Locate the cell with the specified text and output its (x, y) center coordinate. 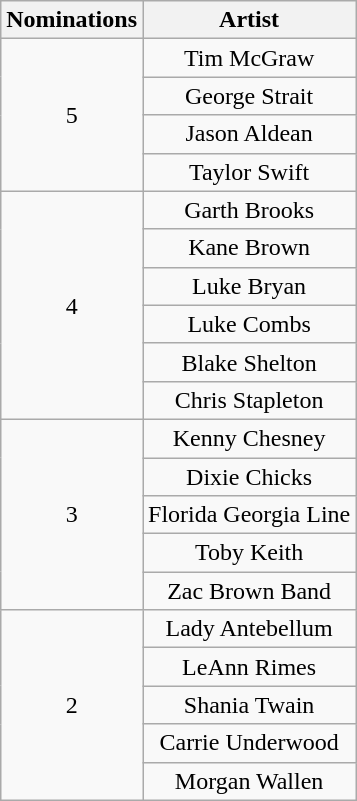
4 (72, 305)
Nominations (72, 20)
Lady Antebellum (248, 629)
2 (72, 705)
Chris Stapleton (248, 400)
Carrie Underwood (248, 743)
Taylor Swift (248, 172)
Artist (248, 20)
Tim McGraw (248, 58)
Garth Brooks (248, 210)
Zac Brown Band (248, 591)
Morgan Wallen (248, 781)
George Strait (248, 96)
Florida Georgia Line (248, 515)
Dixie Chicks (248, 477)
5 (72, 115)
Kenny Chesney (248, 438)
Shania Twain (248, 705)
Kane Brown (248, 248)
LeAnn Rimes (248, 667)
Jason Aldean (248, 134)
Blake Shelton (248, 362)
Toby Keith (248, 553)
Luke Combs (248, 324)
Luke Bryan (248, 286)
3 (72, 514)
